Extract the (x, y) coordinate from the center of the cell holding the provided text.  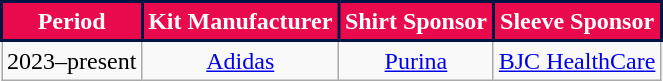
Period (72, 22)
Shirt Sponsor (416, 22)
Adidas (240, 60)
Purina (416, 60)
BJC HealthCare (577, 60)
2023–present (72, 60)
Sleeve Sponsor (577, 22)
Kit Manufacturer (240, 22)
